Output the [x, y] coordinate of the center of the cell containing the given text.  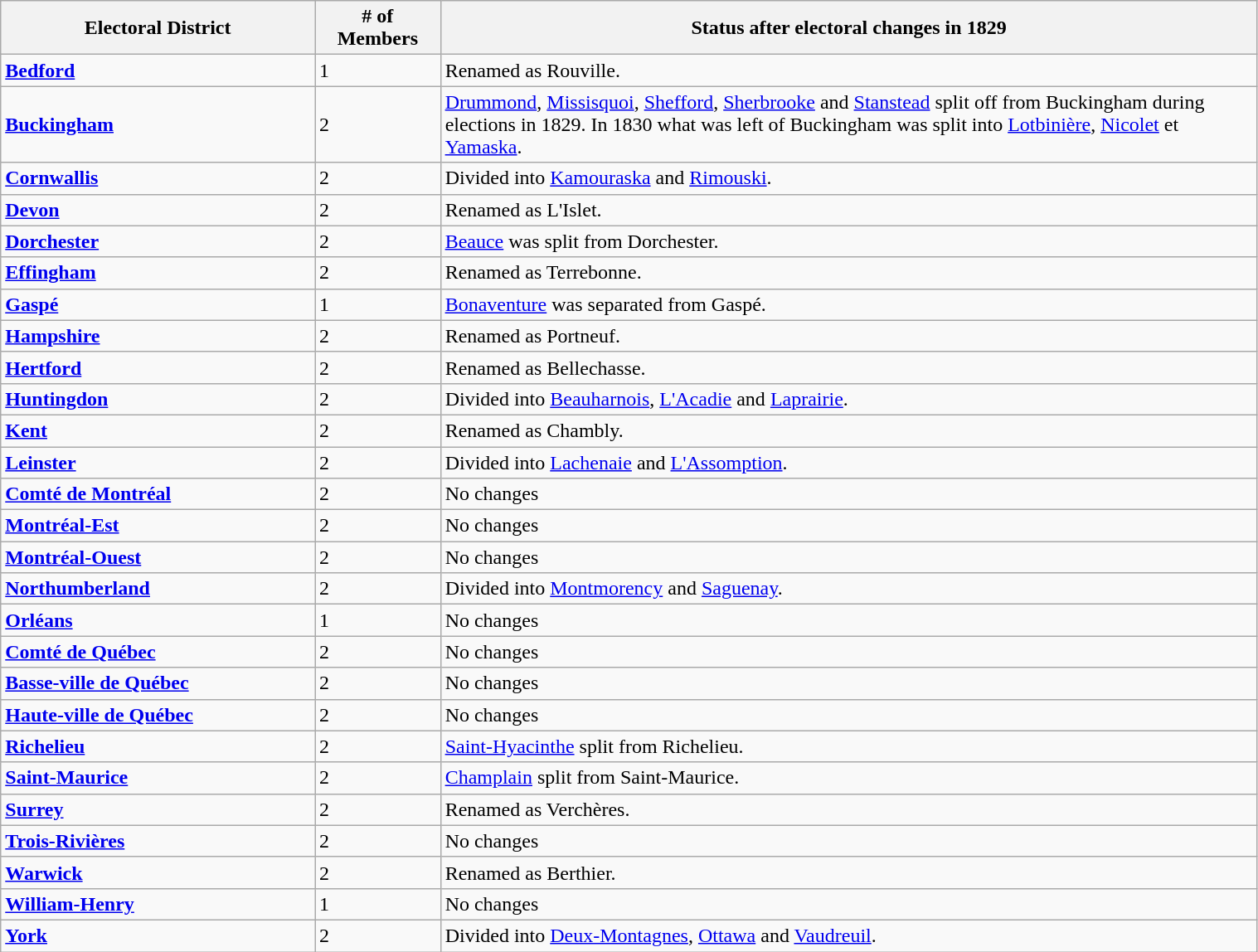
Montréal-Est [158, 526]
Comté de Québec [158, 652]
Beauce was split from Dorchester. [849, 241]
Northumberland [158, 589]
Renamed as Chambly. [849, 430]
Surrey [158, 809]
Renamed as Terrebonne. [849, 273]
Leinster [158, 462]
Montréal-Ouest [158, 557]
Effingham [158, 273]
Renamed as Verchères. [849, 809]
Buckingham [158, 124]
Devon [158, 210]
York [158, 935]
Haute-ville de Québec [158, 715]
Divided into Kamouraska and Rimouski. [849, 178]
Champlain split from Saint-Maurice. [849, 778]
Renamed as Bellechasse. [849, 367]
Renamed as Portneuf. [849, 336]
Kent [158, 430]
Comté de Montréal [158, 494]
Hertford [158, 367]
# of Members [378, 28]
Huntingdon [158, 399]
Cornwallis [158, 178]
Renamed as L'Islet. [849, 210]
Basse-ville de Québec [158, 683]
Status after electoral changes in 1829 [849, 28]
Electoral District [158, 28]
Divided into Montmorency and Saguenay. [849, 589]
Bedford [158, 70]
Saint-Maurice [158, 778]
Gaspé [158, 304]
William-Henry [158, 904]
Renamed as Rouville. [849, 70]
Hampshire [158, 336]
Dorchester [158, 241]
Divided into Beauharnois, L'Acadie and Laprairie. [849, 399]
Divided into Lachenaie and L'Assomption. [849, 462]
Bonaventure was separated from Gaspé. [849, 304]
Richelieu [158, 746]
Saint-Hyacinthe split from Richelieu. [849, 746]
Orléans [158, 620]
Trois-Rivières [158, 841]
Divided into Deux-Montagnes, Ottawa and Vaudreuil. [849, 935]
Renamed as Berthier. [849, 872]
Warwick [158, 872]
